Identify which cell holds the provided text, then report its (X, Y) central coordinate. 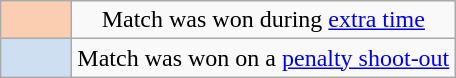
Match was won during extra time (264, 20)
Match was won on a penalty shoot-out (264, 58)
